Provide the (x, y) coordinate of the cell's center where the given text is located.  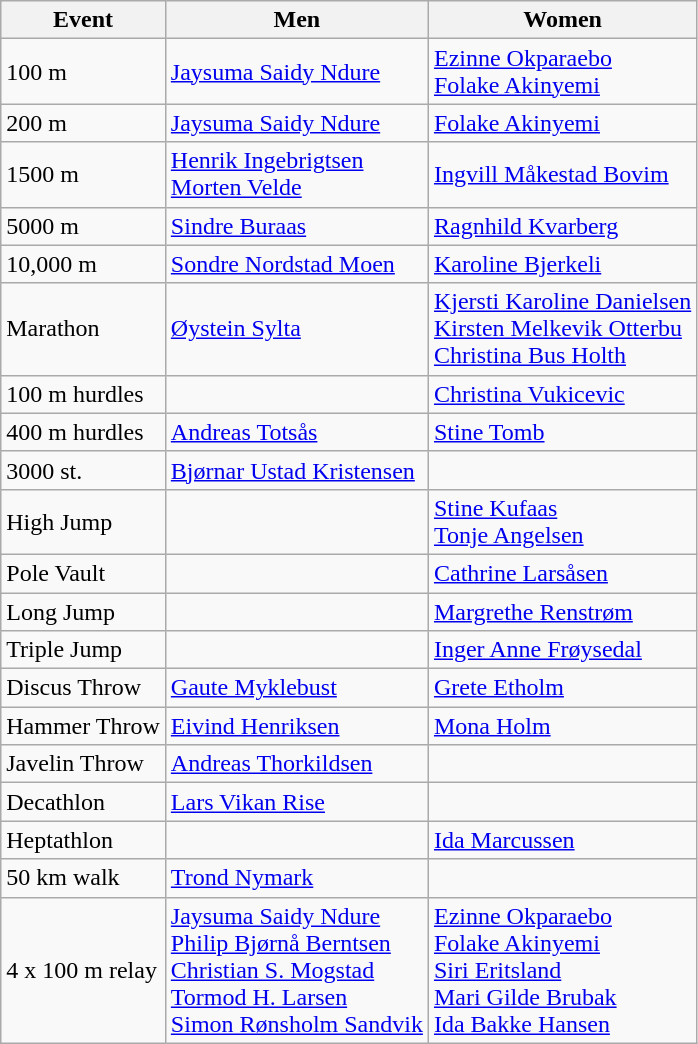
Mona Holm (562, 726)
Marathon (84, 329)
Grete Etholm (562, 688)
10,000 m (84, 264)
Andreas Totsås (296, 432)
Bjørnar Ustad Kristensen (296, 470)
Sindre Buraas (296, 226)
Ingvill Måkestad Bovim (562, 174)
Sondre Nordstad Moen (296, 264)
Men (296, 20)
Inger Anne Frøysedal (562, 650)
100 m hurdles (84, 394)
Eivind Henriksen (296, 726)
Javelin Throw (84, 764)
Hammer Throw (84, 726)
Ezinne Okparaebo Folake Akinyemi Siri Eritsland Mari Gilde Brubak Ida Bakke Hansen (562, 970)
Ezinne Okparaebo Folake Akinyemi (562, 72)
Jaysuma Saidy Ndure Philip Bjørnå Berntsen Christian S. Mogstad Tormod H. Larsen Simon Rønsholm Sandvik (296, 970)
200 m (84, 123)
Margrethe Renstrøm (562, 611)
100 m (84, 72)
Discus Throw (84, 688)
5000 m (84, 226)
1500 m (84, 174)
Ida Marcussen (562, 840)
Karoline Bjerkeli (562, 264)
Trond Nymark (296, 878)
Andreas Thorkildsen (296, 764)
High Jump (84, 522)
Kjersti Karoline Danielsen Kirsten Melkevik Otterbu Christina Bus Holth (562, 329)
3000 st. (84, 470)
Ragnhild Kvarberg (562, 226)
Henrik Ingebrigtsen Morten Velde (296, 174)
Pole Vault (84, 573)
Heptathlon (84, 840)
4 x 100 m relay (84, 970)
Cathrine Larsåsen (562, 573)
50 km walk (84, 878)
Lars Vikan Rise (296, 802)
Folake Akinyemi (562, 123)
Triple Jump (84, 650)
Decathlon (84, 802)
Stine Kufaas Tonje Angelsen (562, 522)
Christina Vukicevic (562, 394)
Stine Tomb (562, 432)
Øystein Sylta (296, 329)
400 m hurdles (84, 432)
Gaute Myklebust (296, 688)
Women (562, 20)
Event (84, 20)
Long Jump (84, 611)
